Return (X, Y) of the center of cell containing provided text 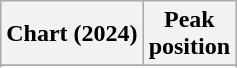
Peakposition (189, 34)
Chart (2024) (72, 34)
